Return the (x, y) coordinate for the center point of the cell that contains the specified text.  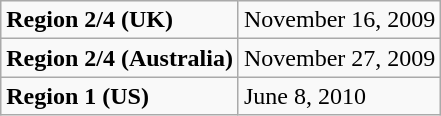
November 16, 2009 (339, 20)
Region 1 (US) (120, 96)
Region 2/4 (Australia) (120, 58)
June 8, 2010 (339, 96)
Region 2/4 (UK) (120, 20)
November 27, 2009 (339, 58)
